Capture the cell that displays the provided text and extract its (X, Y) central coordinate. 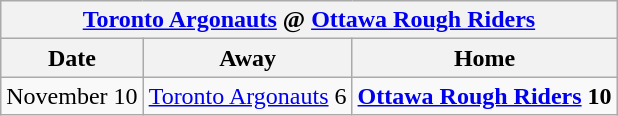
Toronto Argonauts 6 (248, 96)
Away (248, 58)
Toronto Argonauts @ Ottawa Rough Riders (309, 20)
November 10 (72, 96)
Ottawa Rough Riders 10 (484, 96)
Home (484, 58)
Date (72, 58)
